Return (X, Y) of the center of cell containing provided text 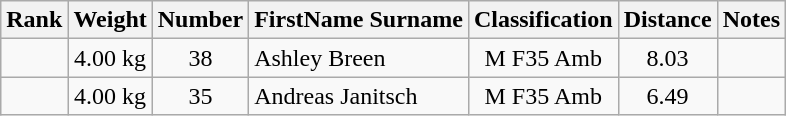
Andreas Janitsch (359, 96)
Weight (110, 20)
Distance (668, 20)
Rank (34, 20)
38 (200, 58)
35 (200, 96)
Ashley Breen (359, 58)
Notes (751, 20)
FirstName Surname (359, 20)
Classification (543, 20)
8.03 (668, 58)
Number (200, 20)
6.49 (668, 96)
